Locate the cell with the specified text and output its [X, Y] center coordinate. 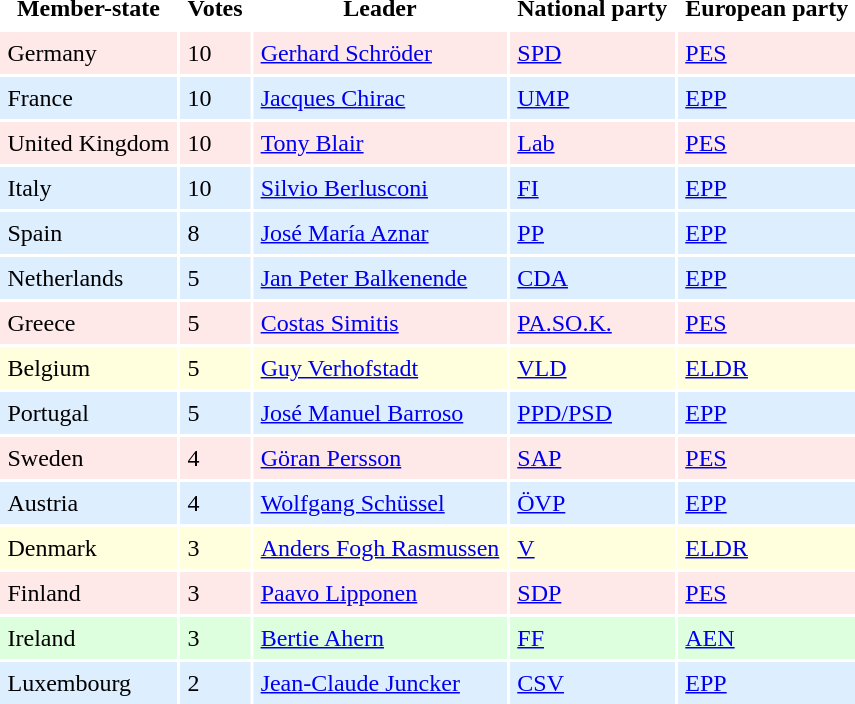
Germany [88, 53]
Silvio Berlusconi [380, 188]
Tony Blair [380, 143]
Anders Fogh Rasmussen [380, 548]
Göran Persson [380, 458]
Gerhard Schröder [380, 53]
FI [592, 188]
2 [215, 683]
Paavo Lipponen [380, 593]
SPD [592, 53]
José María Aznar [380, 233]
Costas Simitis [380, 323]
Austria [88, 503]
Netherlands [88, 278]
Sweden [88, 458]
CSV [592, 683]
SDP [592, 593]
Bertie Ahern [380, 638]
V [592, 548]
Ireland [88, 638]
CDA [592, 278]
José Manuel Barroso [380, 413]
PP [592, 233]
Jan Peter Balkenende [380, 278]
Denmark [88, 548]
Jean-Claude Juncker [380, 683]
VLD [592, 368]
PA.SO.K. [592, 323]
UMP [592, 98]
Guy Verhofstadt [380, 368]
Jacques Chirac [380, 98]
FF [592, 638]
United Kingdom [88, 143]
Spain [88, 233]
Lab [592, 143]
Greece [88, 323]
8 [215, 233]
Belgium [88, 368]
Luxembourg [88, 683]
Wolfgang Schüssel [380, 503]
Italy [88, 188]
Portugal [88, 413]
France [88, 98]
SAP [592, 458]
ÖVP [592, 503]
Finland [88, 593]
PPD/PSD [592, 413]
